Output the (X, Y) coordinate of the center of the cell containing the given text.  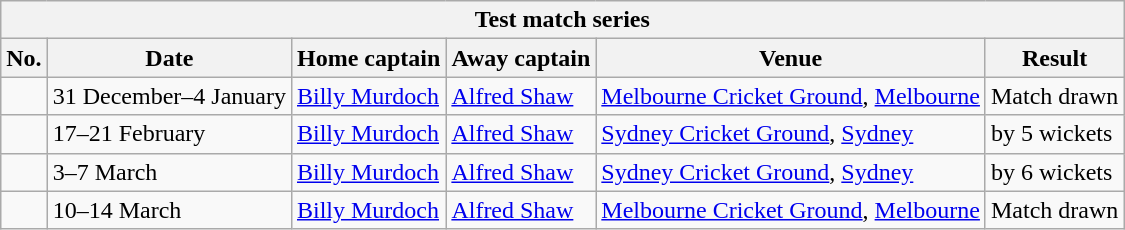
by 6 wickets (1054, 172)
3–7 March (169, 172)
Result (1054, 58)
10–14 March (169, 210)
17–21 February (169, 134)
Away captain (521, 58)
by 5 wickets (1054, 134)
Venue (791, 58)
No. (24, 58)
Date (169, 58)
Test match series (562, 20)
Home captain (368, 58)
31 December–4 January (169, 96)
